Locate the cell with the specified text and output its (x, y) center coordinate. 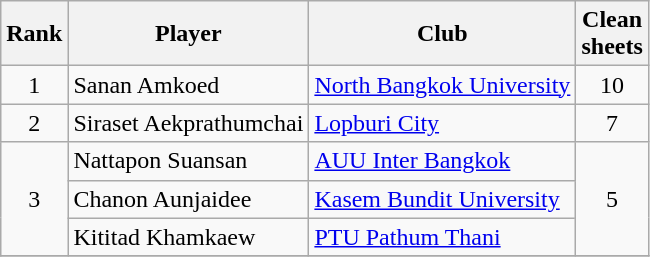
Cleansheets (612, 34)
Rank (34, 34)
Player (188, 34)
10 (612, 85)
Kasem Bundit University (442, 199)
Siraset Aekprathumchai (188, 123)
Kititad Khamkaew (188, 237)
2 (34, 123)
3 (34, 199)
AUU Inter Bangkok (442, 161)
Nattapon Suansan (188, 161)
5 (612, 199)
7 (612, 123)
1 (34, 85)
Lopburi City (442, 123)
Chanon Aunjaidee (188, 199)
North Bangkok University (442, 85)
Club (442, 34)
PTU Pathum Thani (442, 237)
Sanan Amkoed (188, 85)
